Extract the [X, Y] coordinate from the center of the cell holding the provided text.  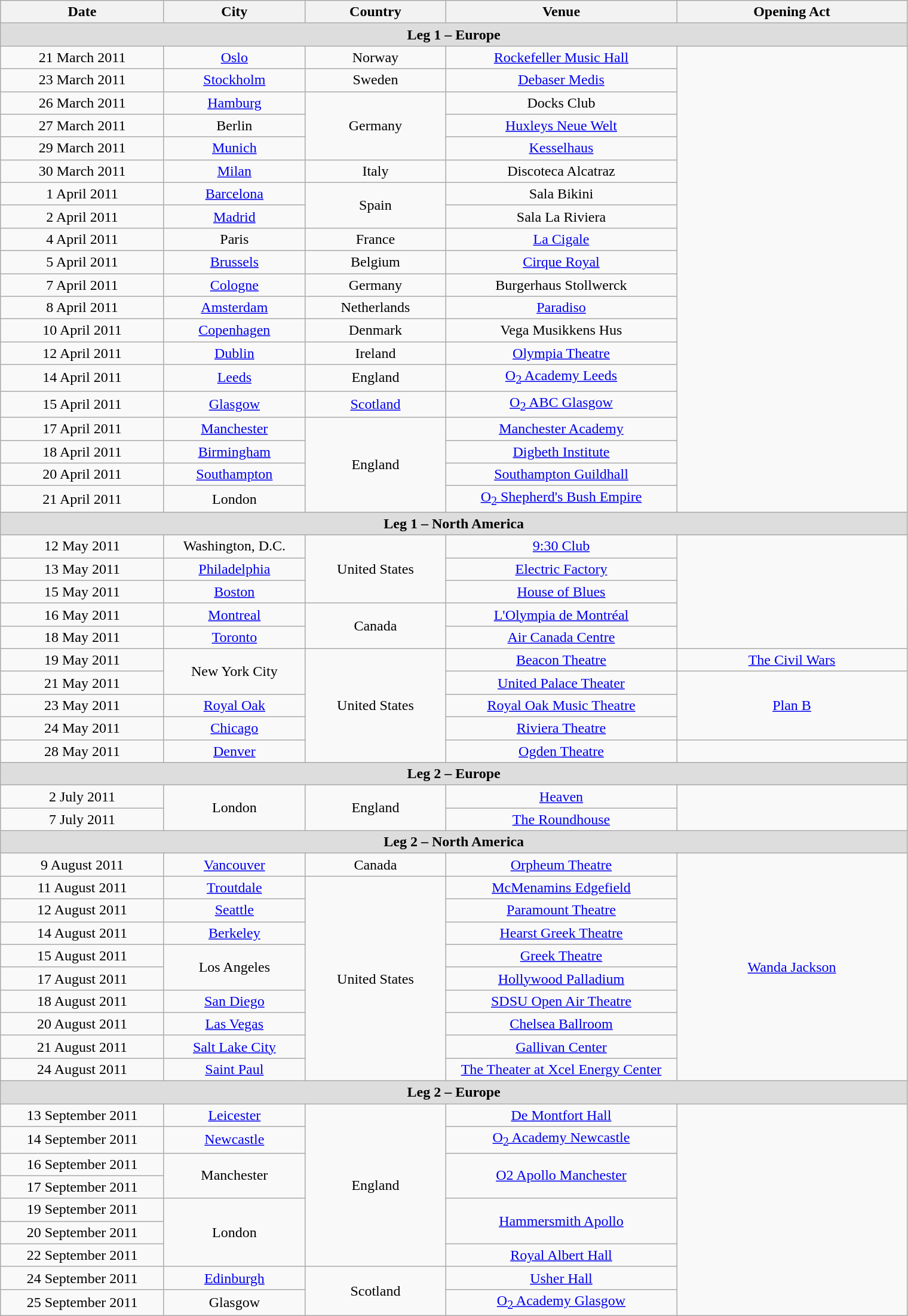
Edinburgh [234, 1278]
Birmingham [234, 451]
Ireland [375, 353]
Usher Hall [561, 1278]
14 September 2011 [82, 1140]
Chelsea Ballroom [561, 1024]
New York City [234, 671]
Vancouver [234, 865]
United Palace Theater [561, 683]
19 May 2011 [82, 660]
McMenamins Edgefield [561, 887]
Royal Oak [234, 705]
17 September 2011 [82, 1187]
7 April 2011 [82, 285]
Manchester Academy [561, 429]
24 May 2011 [82, 729]
San Diego [234, 1001]
Royal Albert Hall [561, 1255]
The Theater at Xcel Energy Center [561, 1069]
Montreal [234, 614]
Electric Factory [561, 569]
2 July 2011 [82, 797]
21 March 2011 [82, 57]
The Civil Wars [792, 660]
Beacon Theatre [561, 660]
Barcelona [234, 194]
Paramount Theatre [561, 910]
15 August 2011 [82, 956]
21 April 2011 [82, 499]
Southampton Guildhall [561, 475]
Boston [234, 592]
Paris [234, 239]
9:30 Club [561, 546]
Gallivan Center [561, 1046]
Southampton [234, 475]
City [234, 12]
Debaser Medis [561, 80]
House of Blues [561, 592]
Date [82, 12]
10 April 2011 [82, 330]
Huxleys Neue Welt [561, 126]
De Montfort Hall [561, 1115]
5 April 2011 [82, 262]
O2 Academy Glasgow [561, 1302]
14 April 2011 [82, 378]
Dublin [234, 353]
The Roundhouse [561, 819]
Leg 2 – North America [454, 842]
Netherlands [375, 308]
Country [375, 12]
Hearst Greek Theatre [561, 933]
15 April 2011 [82, 404]
Copenhagen [234, 330]
Salt Lake City [234, 1046]
15 May 2011 [82, 592]
Belgium [375, 262]
Saint Paul [234, 1069]
Milan [234, 171]
20 August 2011 [82, 1024]
17 April 2011 [82, 429]
Oslo [234, 57]
Heaven [561, 797]
20 April 2011 [82, 475]
France [375, 239]
Denmark [375, 330]
Norway [375, 57]
O2 Academy Newcastle [561, 1140]
Vega Musikkens Hus [561, 330]
19 September 2011 [82, 1210]
Chicago [234, 729]
Las Vegas [234, 1024]
Venue [561, 12]
24 September 2011 [82, 1278]
12 August 2011 [82, 910]
27 March 2011 [82, 126]
Royal Oak Music Theatre [561, 705]
Stockholm [234, 80]
18 April 2011 [82, 451]
Washington, D.C. [234, 546]
Seattle [234, 910]
14 August 2011 [82, 933]
Brussels [234, 262]
Berlin [234, 126]
2 April 2011 [82, 216]
12 April 2011 [82, 353]
Madrid [234, 216]
4 April 2011 [82, 239]
25 September 2011 [82, 1302]
Rockefeller Music Hall [561, 57]
Leicester [234, 1115]
Philadelphia [234, 569]
Denver [234, 751]
16 May 2011 [82, 614]
28 May 2011 [82, 751]
17 August 2011 [82, 978]
23 March 2011 [82, 80]
Plan B [792, 705]
18 August 2011 [82, 1001]
Kesselhaus [561, 148]
Hammersmith Apollo [561, 1221]
Cirque Royal [561, 262]
Toronto [234, 637]
16 September 2011 [82, 1164]
Berkeley [234, 933]
Hamburg [234, 103]
L'Olympia de Montréal [561, 614]
La Cigale [561, 239]
13 May 2011 [82, 569]
20 September 2011 [82, 1232]
Troutdale [234, 887]
Leg 1 – North America [454, 524]
Hollywood Palladium [561, 978]
Sala La Riviera [561, 216]
26 March 2011 [82, 103]
O2 Apollo Manchester [561, 1176]
Munich [234, 148]
Spain [375, 205]
12 May 2011 [82, 546]
13 September 2011 [82, 1115]
Opening Act [792, 12]
Cologne [234, 285]
Ogden Theatre [561, 751]
Paradiso [561, 308]
Discoteca Alcatraz [561, 171]
11 August 2011 [82, 887]
Wanda Jackson [792, 967]
24 August 2011 [82, 1069]
30 March 2011 [82, 171]
21 August 2011 [82, 1046]
Leeds [234, 378]
9 August 2011 [82, 865]
Riviera Theatre [561, 729]
Greek Theatre [561, 956]
Sweden [375, 80]
22 September 2011 [82, 1255]
1 April 2011 [82, 194]
Olympia Theatre [561, 353]
Los Angeles [234, 967]
Digbeth Institute [561, 451]
21 May 2011 [82, 683]
Docks Club [561, 103]
8 April 2011 [82, 308]
18 May 2011 [82, 637]
Burgerhaus Stollwerck [561, 285]
O2 Academy Leeds [561, 378]
Orpheum Theatre [561, 865]
Sala Bikini [561, 194]
Air Canada Centre [561, 637]
SDSU Open Air Theatre [561, 1001]
O2 Shepherd's Bush Empire [561, 499]
23 May 2011 [82, 705]
O2 ABC Glasgow [561, 404]
Newcastle [234, 1140]
29 March 2011 [82, 148]
7 July 2011 [82, 819]
Leg 1 – Europe [454, 35]
Amsterdam [234, 308]
Italy [375, 171]
